Return the (X, Y) coordinate for the center point of the cell that contains the specified text.  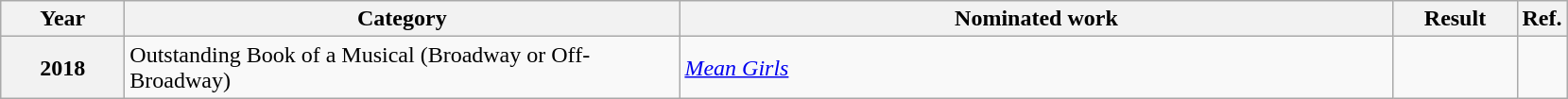
Year (62, 19)
Mean Girls (1036, 68)
Category (403, 19)
Result (1456, 19)
Ref. (1542, 19)
Outstanding Book of a Musical (Broadway or Off-Broadway) (403, 68)
Nominated work (1036, 19)
2018 (62, 68)
